Detect which cell encompasses the target text, then output its (x, y) center coordinate. 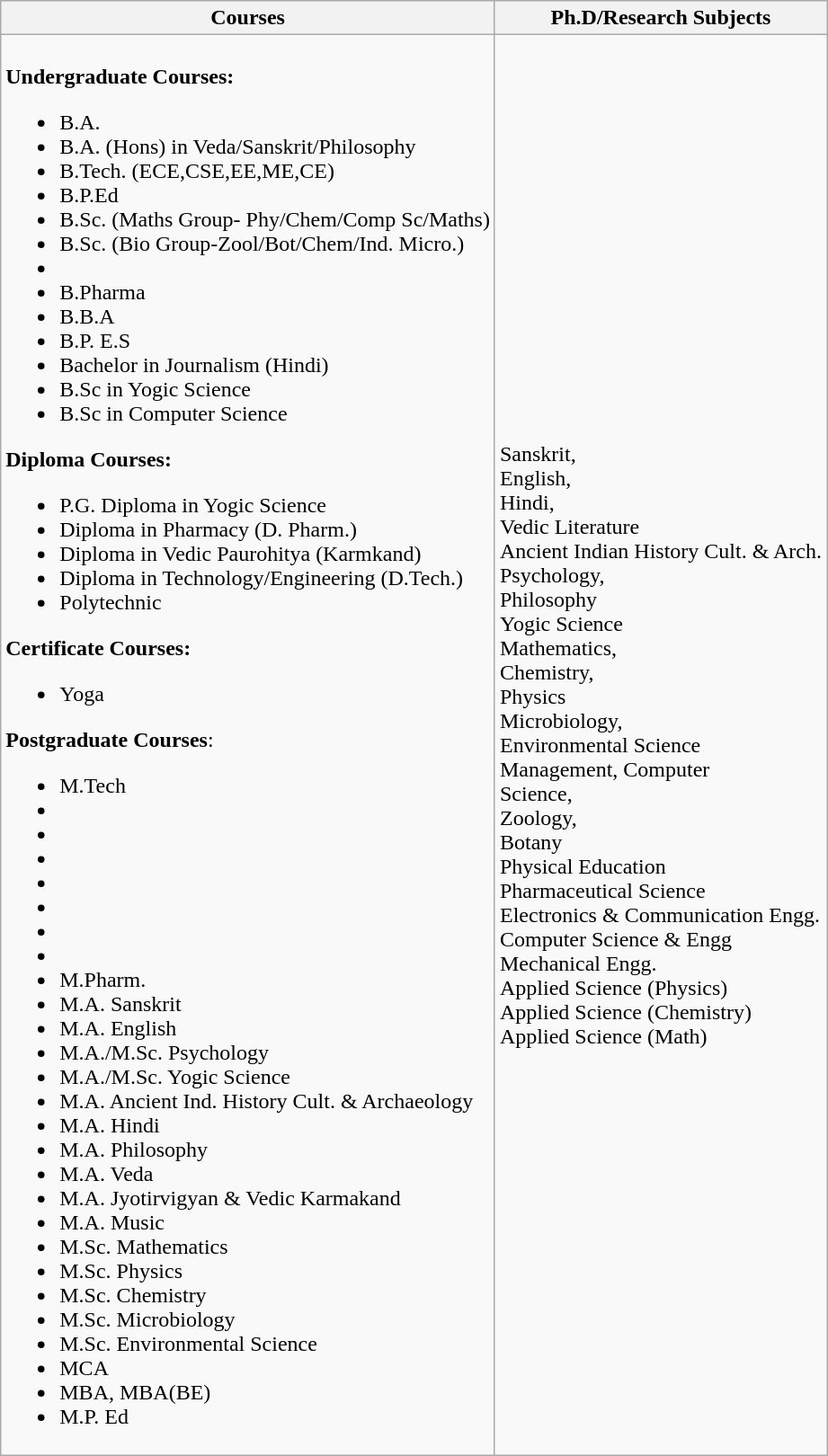
Courses (248, 18)
Ph.D/Research Subjects (660, 18)
